Determine the (X, Y) coordinate at the center of the cell enclosing the given text.  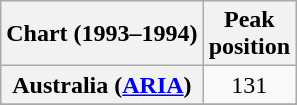
131 (249, 85)
Australia (ARIA) (102, 85)
Chart (1993–1994) (102, 34)
Peakposition (249, 34)
